Output the (X, Y) coordinate of the center of the cell containing the given text.  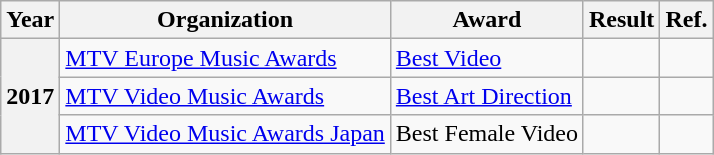
MTV Europe Music Awards (226, 58)
MTV Video Music Awards (226, 96)
Year (30, 20)
Result (621, 20)
Award (486, 20)
Ref. (686, 20)
Best Female Video (486, 134)
MTV Video Music Awards Japan (226, 134)
Best Video (486, 58)
Organization (226, 20)
2017 (30, 96)
Best Art Direction (486, 96)
